Return the [X, Y] coordinate for the center point of the cell that contains the specified text.  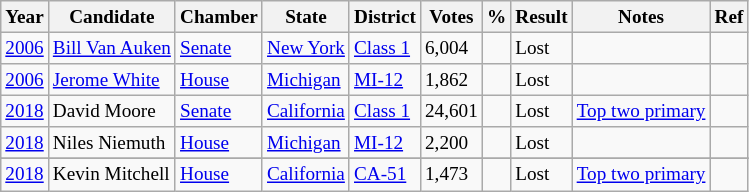
Notes [641, 17]
1,862 [451, 80]
1,473 [451, 175]
Niles Niemuth [112, 143]
Year [25, 17]
State [306, 17]
David Moore [112, 111]
Ref [729, 17]
CA-51 [384, 175]
6,004 [451, 48]
Jerome White [112, 80]
Chamber [218, 17]
2,200 [451, 143]
District [384, 17]
New York [306, 48]
Candidate [112, 17]
Votes [451, 17]
% [496, 17]
Result [542, 17]
Kevin Mitchell [112, 175]
Bill Van Auken [112, 48]
24,601 [451, 111]
